From the cell containing the given text, extract its center point as [x, y] coordinate. 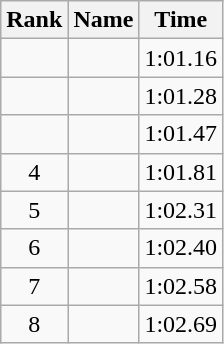
Name [104, 20]
1:02.58 [181, 286]
Time [181, 20]
Rank [34, 20]
1:01.16 [181, 58]
7 [34, 286]
6 [34, 248]
1:02.40 [181, 248]
8 [34, 324]
1:01.47 [181, 134]
1:01.28 [181, 96]
1:01.81 [181, 172]
4 [34, 172]
5 [34, 210]
1:02.69 [181, 324]
1:02.31 [181, 210]
